Determine the [x, y] coordinate at the center of the cell enclosing the given text.  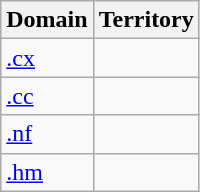
.hm [47, 172]
.cx [47, 58]
.cc [47, 96]
.nf [47, 134]
Territory [146, 20]
Domain [47, 20]
